Detect which cell encompasses the target text, then output its [X, Y] center coordinate. 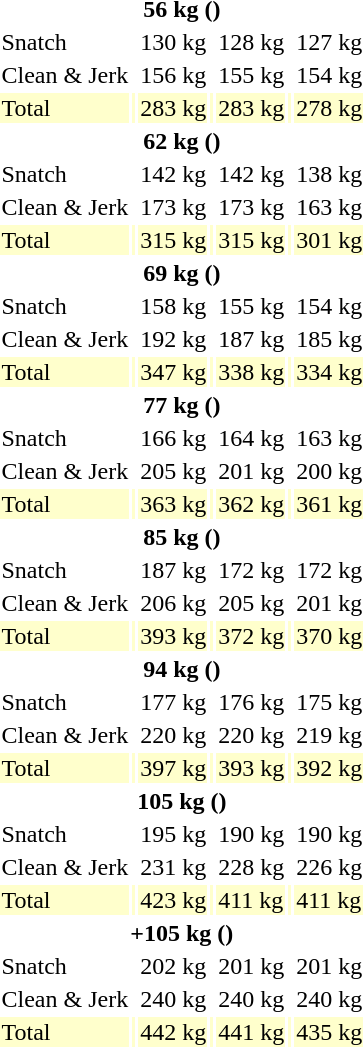
372 kg [252, 636]
158 kg [174, 306]
202 kg [174, 966]
441 kg [252, 1032]
130 kg [174, 42]
442 kg [174, 1032]
411 kg [252, 900]
206 kg [174, 603]
164 kg [252, 438]
228 kg [252, 867]
128 kg [252, 42]
363 kg [174, 504]
177 kg [174, 702]
362 kg [252, 504]
347 kg [174, 372]
172 kg [252, 570]
231 kg [174, 867]
338 kg [252, 372]
397 kg [174, 768]
423 kg [174, 900]
166 kg [174, 438]
176 kg [252, 702]
192 kg [174, 339]
195 kg [174, 834]
156 kg [174, 75]
190 kg [252, 834]
